Capture the cell that displays the provided text and extract its [x, y] central coordinate. 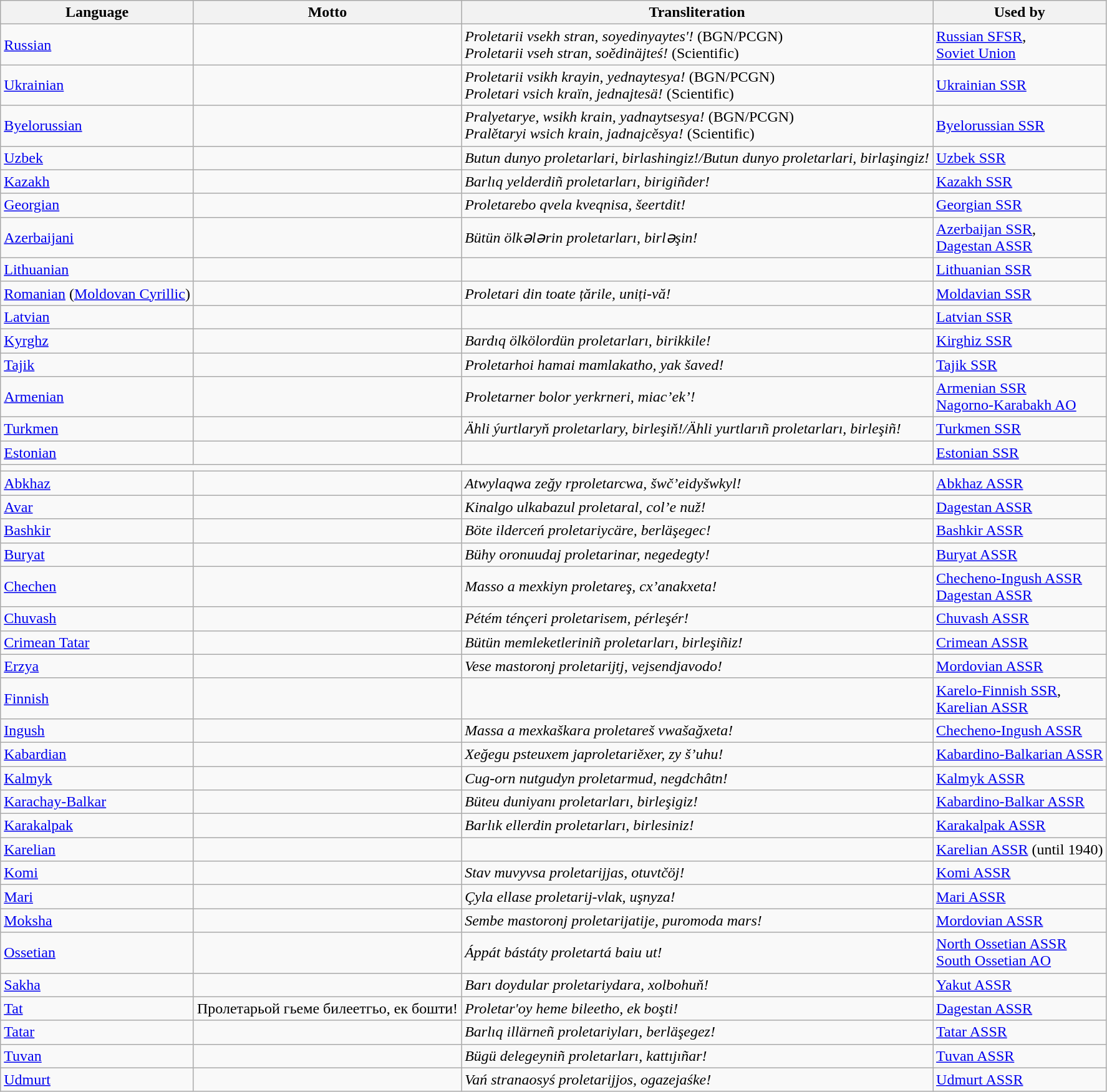
Abkhaz [97, 483]
Bügü delegeyniñ proletarları, kattıjıñar! [697, 1056]
Bühy oronuudaj proletarinar, negedegty! [697, 554]
Kabardian [97, 754]
Erzya [97, 666]
North Ossetian ASSRSouth Ossetian AO [1020, 953]
Proletarii vsekh stran, soyedinyaytes'! (BGN/PCGN)Proletarii vseh stran, soědinäjteś! (Scientific) [697, 45]
Stav muvyvsa proletarijjas, otuvtčöj! [697, 873]
Turkmen SSR [1020, 429]
Estonian [97, 453]
Kirghiz SSR [1020, 341]
Lithuanian SSR [1020, 269]
Pétém ténçeri proletarisem, pérleşér! [697, 619]
Barlıq illärneñ proletariyları, berläşegez! [697, 1032]
Karelian [97, 849]
Kabardino-Balkar ASSR [1020, 802]
Ossetian [97, 953]
Pralyetarye, wsikh krain, yadnaytsesya! (BGN/PCGN)Pralětaryi wsich krain, jadnajcěsya! (Scientific) [697, 126]
Uzbek SSR [1020, 158]
Byelorussian [97, 126]
Kazakh SSR [1020, 181]
Checheno-Ingush ASSR [1020, 730]
Masso a mexkiyn proletareş, cx’anakxeta! [697, 586]
Moksha [97, 920]
Ingush [97, 730]
Chuvash [97, 619]
Kyrghz [97, 341]
Karelian ASSR (until 1940) [1020, 849]
Georgian [97, 205]
Byelorussian SSR [1020, 126]
Barlık ellerdin proletarları, birlesiniz! [697, 826]
Bütün memleketleriniñ proletarları, birleşiñiz! [697, 642]
Bashkir ASSR [1020, 531]
Crimean ASSR [1020, 642]
Xeğegu psteuxem japroletariěxer, zy š’uhu! [697, 754]
Пролетарьой гьеме билеетгьо, ек бошти! [327, 1008]
Bashkir [97, 531]
Barlıq yelderdiñ proletarları, birigiñder! [697, 181]
Komi ASSR [1020, 873]
Mari ASSR [1020, 897]
Kalmyk ASSR [1020, 778]
Proletarner bolor yerkrneri, miac’ek’! [697, 397]
Transliteration [697, 12]
Romanian (Moldovan Cyrillic) [97, 293]
Butun dunyo proletarlari, birlashingiz!/Butun dunyo proletarlari, birlaşingiz! [697, 158]
Proletarhoi hamai mamlakatho, yak šaved! [697, 365]
Latvian SSR [1020, 317]
Abkhaz ASSR [1020, 483]
Checheno-Ingush ASSRDagestan ASSR [1020, 586]
Tatar ASSR [1020, 1032]
Chuvash ASSR [1020, 619]
Moldavian SSR [1020, 293]
Proletar'oy heme bileetho, ek boşti! [697, 1008]
Cug-orn nutgudyn proletarmud, negdchâtn! [697, 778]
Language [97, 12]
Buryat ASSR [1020, 554]
Kabardino-Balkarian ASSR [1020, 754]
Atwylaqwa zeğy rproletarcwa, šwč’eidyšwkyl! [697, 483]
Karakalpak ASSR [1020, 826]
Tatar [97, 1032]
Georgian SSR [1020, 205]
Kazakh [97, 181]
Barı doydular proletariydara, xolbohuň! [697, 985]
Latvian [97, 317]
Karakalpak [97, 826]
Proletari din toate țările, uniți-vă! [697, 293]
Azerbaijan SSR,Dagestan ASSR [1020, 237]
Motto [327, 12]
Tuvan ASSR [1020, 1056]
Bütün ölkələrin proletarları, birləşin! [697, 237]
Komi [97, 873]
Tajik SSR [1020, 365]
Ähli ýurtlaryň proletarlary, birleşiň!/Ähli yurtlarıñ proletarları, birleşiñ! [697, 429]
Udmurt [97, 1080]
Tat [97, 1008]
Ukrainian SSR [1020, 85]
Used by [1020, 12]
Büteu duniyanı proletarları, birleşigiz! [697, 802]
Vese mastoronj proletarijtj, vejsendjavodo! [697, 666]
Yakut ASSR [1020, 985]
Finnish [97, 698]
Böte ilderceń proletariycäre, berläşegec! [697, 531]
Estonian SSR [1020, 453]
Buryat [97, 554]
Armenian [97, 397]
Udmurt ASSR [1020, 1080]
Turkmen [97, 429]
Tuvan [97, 1056]
Ukrainian [97, 85]
Chechen [97, 586]
Massa a mexkaškara proletareš vwašağxeta! [697, 730]
Çyla ellase proletarij-vlak, uşnyza! [697, 897]
Sakha [97, 985]
Mari [97, 897]
Karelo-Finnish SSR,Karelian ASSR [1020, 698]
Karachay-Balkar [97, 802]
Kalmyk [97, 778]
Proletarii vsikh krayin, yednaytesya! (BGN/PCGN)Proletari vsich kraïn, jednajtesä! (Scientific) [697, 85]
Lithuanian [97, 269]
Tajik [97, 365]
Uzbek [97, 158]
Sembe mastoronj proletarijatije, puromoda mars! [697, 920]
Armenian SSRNagorno-Karabakh AO [1020, 397]
Crimean Tatar [97, 642]
Áppát bástáty proletartá baiu ut! [697, 953]
Russian SFSR,Soviet Union [1020, 45]
Russian [97, 45]
Proletarebo qvela kveqnisa, šeertdit! [697, 205]
Bardıq ölkölordün proletarları, birikkile! [697, 341]
Vań stranaosyś proletarijjos, ogazejaśke! [697, 1080]
Kinalgo ulkabazul proletaral, col’e nuž! [697, 507]
Azerbaijani [97, 237]
Avar [97, 507]
